Extract the (X, Y) coordinate from the center of the cell holding the provided text.  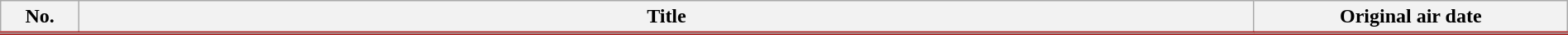
Original air date (1411, 17)
Title (667, 17)
No. (40, 17)
